Locate the cell with the specified text and output its [X, Y] center coordinate. 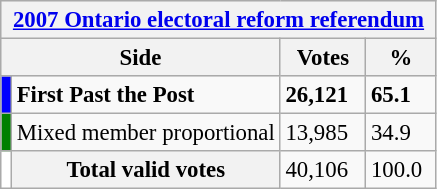
2007 Ontario electoral reform referendum [219, 20]
65.1 [402, 95]
26,121 [323, 95]
Total valid votes [146, 170]
100.0 [402, 170]
13,985 [323, 133]
Side [140, 58]
Mixed member proportional [146, 133]
% [402, 58]
40,106 [323, 170]
Votes [323, 58]
First Past the Post [146, 95]
34.9 [402, 133]
